Determine the (x, y) coordinate at the center of the cell enclosing the given text.  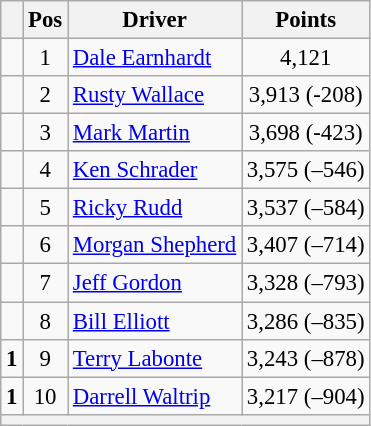
Dale Earnhardt (155, 58)
Driver (155, 20)
3,217 (–904) (306, 396)
Ricky Rudd (155, 208)
3,328 (–793) (306, 283)
Rusty Wallace (155, 95)
Ken Schrader (155, 170)
3,537 (–584) (306, 208)
10 (46, 396)
Morgan Shepherd (155, 245)
4,121 (306, 58)
9 (46, 358)
Points (306, 20)
3,698 (-423) (306, 133)
Terry Labonte (155, 358)
4 (46, 170)
5 (46, 208)
8 (46, 321)
3,243 (–878) (306, 358)
Jeff Gordon (155, 283)
3,407 (–714) (306, 245)
3,575 (–546) (306, 170)
Pos (46, 20)
3,913 (-208) (306, 95)
Bill Elliott (155, 321)
6 (46, 245)
3,286 (–835) (306, 321)
2 (46, 95)
7 (46, 283)
Darrell Waltrip (155, 396)
Mark Martin (155, 133)
3 (46, 133)
